From the cell containing the given text, extract its center point as [x, y] coordinate. 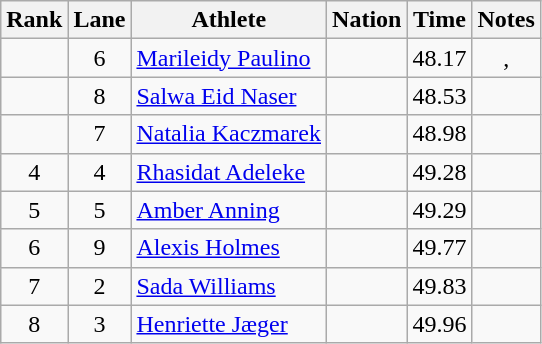
2 [100, 286]
Rank [34, 20]
Henriette Jæger [229, 324]
49.29 [440, 210]
Natalia Kaczmarek [229, 134]
3 [100, 324]
49.83 [440, 286]
48.53 [440, 96]
Athlete [229, 20]
49.77 [440, 248]
Notes [506, 20]
49.96 [440, 324]
Nation [367, 20]
Sada Williams [229, 286]
Alexis Holmes [229, 248]
9 [100, 248]
48.98 [440, 134]
Time [440, 20]
Rhasidat Adeleke [229, 172]
, [506, 58]
49.28 [440, 172]
Salwa Eid Naser [229, 96]
48.17 [440, 58]
Lane [100, 20]
Marileidy Paulino [229, 58]
Amber Anning [229, 210]
